Extract the (x, y) coordinate from the center of the cell holding the provided text.  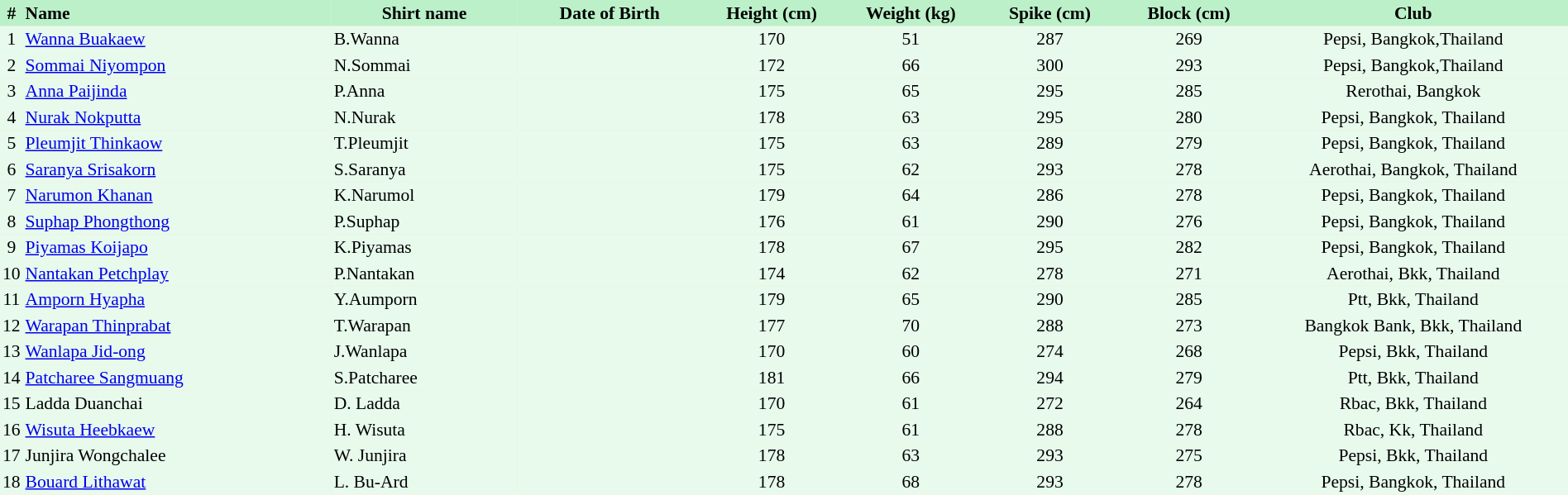
294 (1050, 378)
272 (1050, 403)
18 (12, 482)
Aerothai, Bkk, Thailand (1413, 274)
271 (1189, 274)
Amporn Hyapha (177, 299)
14 (12, 378)
Warapan Thinprabat (177, 326)
2 (12, 65)
K.Narumol (425, 195)
Junjira Wongchalee (177, 456)
P.Suphap (425, 221)
10 (12, 274)
Sommai Niyompon (177, 65)
B.Wanna (425, 40)
T.Warapan (425, 326)
68 (911, 482)
Block (cm) (1189, 13)
Spike (cm) (1050, 13)
176 (772, 221)
6 (12, 169)
Height (cm) (772, 13)
3 (12, 91)
Piyamas Koijapo (177, 248)
Anna Paijinda (177, 91)
264 (1189, 403)
Nurak Nokputta (177, 117)
Rerothai, Bangkok (1413, 91)
W. Junjira (425, 456)
Wanna Buakaew (177, 40)
280 (1189, 117)
177 (772, 326)
J.Wanlapa (425, 352)
67 (911, 248)
268 (1189, 352)
T.Pleumjit (425, 144)
8 (12, 221)
9 (12, 248)
Rbac, Bkk, Thailand (1413, 403)
Patcharee Sangmuang (177, 378)
11 (12, 299)
P.Nantakan (425, 274)
Weight (kg) (911, 13)
12 (12, 326)
300 (1050, 65)
Narumon Khanan (177, 195)
64 (911, 195)
Wisuta Heebkaew (177, 430)
273 (1189, 326)
Shirt name (425, 13)
289 (1050, 144)
S.Saranya (425, 169)
Nantakan Petchplay (177, 274)
1 (12, 40)
13 (12, 352)
4 (12, 117)
Rbac, Kk, Thailand (1413, 430)
N.Nurak (425, 117)
Wanlapa Jid-ong (177, 352)
275 (1189, 456)
276 (1189, 221)
K.Piyamas (425, 248)
D. Ladda (425, 403)
286 (1050, 195)
15 (12, 403)
5 (12, 144)
287 (1050, 40)
H. Wisuta (425, 430)
P.Anna (425, 91)
L. Bu-Ard (425, 482)
269 (1189, 40)
Club (1413, 13)
Y.Aumporn (425, 299)
Name (177, 13)
N.Sommai (425, 65)
16 (12, 430)
S.Patcharee (425, 378)
Ladda Duanchai (177, 403)
Bangkok Bank, Bkk, Thailand (1413, 326)
60 (911, 352)
Saranya Srisakorn (177, 169)
Pleumjit Thinkaow (177, 144)
51 (911, 40)
282 (1189, 248)
# (12, 13)
Aerothai, Bangkok, Thailand (1413, 169)
Suphap Phongthong (177, 221)
181 (772, 378)
Bouard Lithawat (177, 482)
172 (772, 65)
7 (12, 195)
17 (12, 456)
Date of Birth (610, 13)
70 (911, 326)
174 (772, 274)
274 (1050, 352)
